Pinpoint the cell where the given text exists, returning its [X, Y] midpoint coordinate. 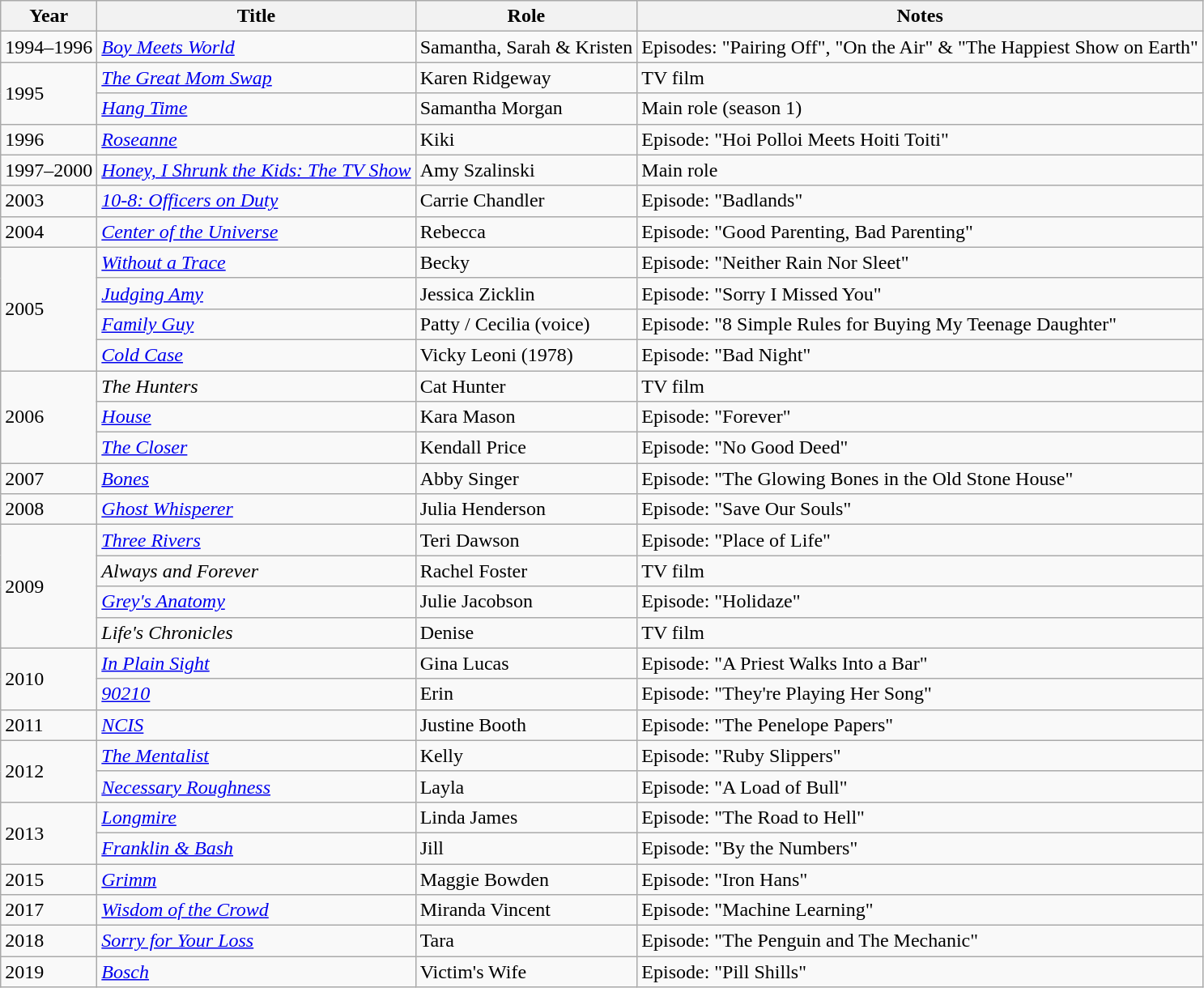
Episode: "Bad Night" [920, 355]
Cat Hunter [526, 386]
Layla [526, 786]
2004 [49, 232]
Episode: "8 Simple Rules for Buying My Teenage Daughter" [920, 324]
2015 [49, 879]
Becky [526, 262]
Vicky Leoni (1978) [526, 355]
Ghost Whisperer [256, 509]
1994–1996 [49, 47]
2013 [49, 833]
Grey's Anatomy [256, 602]
Bones [256, 479]
Amy Szalinski [526, 170]
The Great Mom Swap [256, 78]
Necessary Roughness [256, 786]
Bosch [256, 972]
Julia Henderson [526, 509]
Life's Chronicles [256, 632]
2018 [49, 941]
The Mentalist [256, 756]
Grimm [256, 879]
Episode: "Neither Rain Nor Sleet" [920, 262]
Three Rivers [256, 540]
Main role (season 1) [920, 109]
2012 [49, 771]
Episode: "Save Our Souls" [920, 509]
Boy Meets World [256, 47]
2008 [49, 509]
90210 [256, 694]
Samantha, Sarah & Kristen [526, 47]
Jessica Zicklin [526, 293]
Episode: "Good Parenting, Bad Parenting" [920, 232]
Episode: "Hoi Polloi Meets Hoiti Toiti" [920, 139]
In Plain Sight [256, 663]
Episode: "Sorry I Missed You" [920, 293]
Episode: "By the Numbers" [920, 848]
Always and Forever [256, 571]
Judging Amy [256, 293]
2019 [49, 972]
Hang Time [256, 109]
Episode: "The Glowing Bones in the Old Stone House" [920, 479]
Episode: "Pill Shills" [920, 972]
Episode: "Badlands" [920, 201]
2006 [49, 417]
Franklin & Bash [256, 848]
Without a Trace [256, 262]
2003 [49, 201]
Roseanne [256, 139]
Justine Booth [526, 725]
Episode: "Forever" [920, 417]
Erin [526, 694]
Kara Mason [526, 417]
House [256, 417]
Episodes: "Pairing Off", "On the Air" & "The Happiest Show on Earth" [920, 47]
Patty / Cecilia (voice) [526, 324]
Center of the Universe [256, 232]
1997–2000 [49, 170]
2011 [49, 725]
Kelly [526, 756]
2007 [49, 479]
1995 [49, 93]
Abby Singer [526, 479]
Miranda Vincent [526, 910]
Denise [526, 632]
Episode: "The Road to Hell" [920, 817]
Gina Lucas [526, 663]
Episode: "The Penelope Papers" [920, 725]
2010 [49, 679]
Karen Ridgeway [526, 78]
Main role [920, 170]
Jill [526, 848]
2009 [49, 586]
Episode: "Iron Hans" [920, 879]
Longmire [256, 817]
Role [526, 16]
Sorry for Your Loss [256, 941]
1996 [49, 139]
Rebecca [526, 232]
Episode: "Machine Learning" [920, 910]
Episode: "Holidaze" [920, 602]
Victim's Wife [526, 972]
Carrie Chandler [526, 201]
The Hunters [256, 386]
Episode: "Ruby Slippers" [920, 756]
Honey, I Shrunk the Kids: The TV Show [256, 170]
Linda James [526, 817]
Kiki [526, 139]
Family Guy [256, 324]
Episode: "A Load of Bull" [920, 786]
Tara [526, 941]
Maggie Bowden [526, 879]
Episode: "A Priest Walks Into a Bar" [920, 663]
Episode: "No Good Deed" [920, 448]
Julie Jacobson [526, 602]
Samantha Morgan [526, 109]
Episode: "They're Playing Her Song" [920, 694]
2005 [49, 309]
10-8: Officers on Duty [256, 201]
Episode: "The Penguin and The Mechanic" [920, 941]
Episode: "Place of Life" [920, 540]
Cold Case [256, 355]
Title [256, 16]
NCIS [256, 725]
2017 [49, 910]
Rachel Foster [526, 571]
Notes [920, 16]
Kendall Price [526, 448]
Wisdom of the Crowd [256, 910]
Teri Dawson [526, 540]
The Closer [256, 448]
Year [49, 16]
